Capture the cell that displays the provided text and extract its [X, Y] central coordinate. 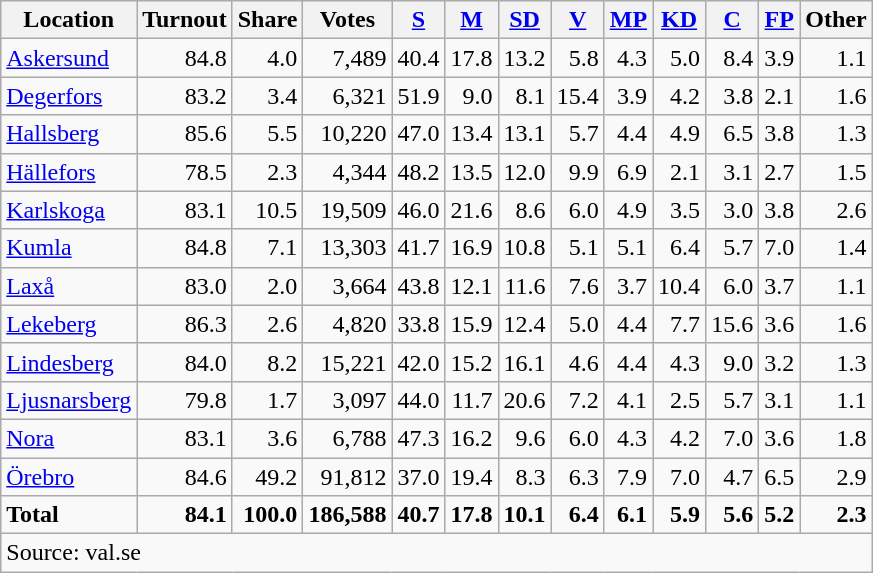
1.4 [836, 248]
5.9 [680, 515]
13.4 [472, 134]
5.5 [268, 134]
7.7 [680, 324]
8.2 [268, 362]
Turnout [185, 20]
5.6 [732, 515]
44.0 [418, 400]
10.1 [524, 515]
91,812 [348, 477]
Source: val.se [436, 553]
9.6 [524, 438]
9.9 [578, 172]
7.9 [628, 477]
Nora [69, 438]
FP [780, 20]
Hällefors [69, 172]
86.3 [185, 324]
6.9 [628, 172]
Askersund [69, 58]
4,344 [348, 172]
46.0 [418, 210]
84.6 [185, 477]
S [418, 20]
Hallsberg [69, 134]
Kumla [69, 248]
7.2 [578, 400]
8.6 [524, 210]
21.6 [472, 210]
19,509 [348, 210]
43.8 [418, 286]
47.3 [418, 438]
12.0 [524, 172]
49.2 [268, 477]
Total [69, 515]
13.5 [472, 172]
Örebro [69, 477]
6.1 [628, 515]
Ljusnarsberg [69, 400]
4,820 [348, 324]
12.1 [472, 286]
Votes [348, 20]
10,220 [348, 134]
Lekeberg [69, 324]
KD [680, 20]
78.5 [185, 172]
8.4 [732, 58]
10.5 [268, 210]
4.7 [732, 477]
1.8 [836, 438]
11.6 [524, 286]
6,788 [348, 438]
16.9 [472, 248]
83.2 [185, 96]
V [578, 20]
15.2 [472, 362]
MP [628, 20]
7.6 [578, 286]
3.4 [268, 96]
7.1 [268, 248]
3.5 [680, 210]
M [472, 20]
2.9 [836, 477]
3,097 [348, 400]
Laxå [69, 286]
84.0 [185, 362]
2.5 [680, 400]
3.2 [780, 362]
Lindesberg [69, 362]
186,588 [348, 515]
79.8 [185, 400]
15.9 [472, 324]
13,303 [348, 248]
10.8 [524, 248]
4.1 [628, 400]
6.3 [578, 477]
2.7 [780, 172]
42.0 [418, 362]
10.4 [680, 286]
SD [524, 20]
3.0 [732, 210]
20.6 [524, 400]
Share [268, 20]
100.0 [268, 515]
C [732, 20]
13.2 [524, 58]
85.6 [185, 134]
40.7 [418, 515]
47.0 [418, 134]
40.4 [418, 58]
48.2 [418, 172]
19.4 [472, 477]
8.3 [524, 477]
51.9 [418, 96]
3,664 [348, 286]
16.2 [472, 438]
4.0 [268, 58]
Location [69, 20]
1.7 [268, 400]
12.4 [524, 324]
5.8 [578, 58]
16.1 [524, 362]
33.8 [418, 324]
8.1 [524, 96]
41.7 [418, 248]
1.5 [836, 172]
Degerfors [69, 96]
13.1 [524, 134]
15,221 [348, 362]
15.6 [732, 324]
5.2 [780, 515]
4.6 [578, 362]
2.0 [268, 286]
84.1 [185, 515]
Karlskoga [69, 210]
37.0 [418, 477]
7,489 [348, 58]
11.7 [472, 400]
15.4 [578, 96]
6,321 [348, 96]
83.0 [185, 286]
Other [836, 20]
